Output the (X, Y) coordinate of the center of the cell containing the given text.  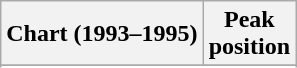
Chart (1993–1995) (102, 34)
Peakposition (249, 34)
